Identify which cell holds the provided text, then report its (X, Y) central coordinate. 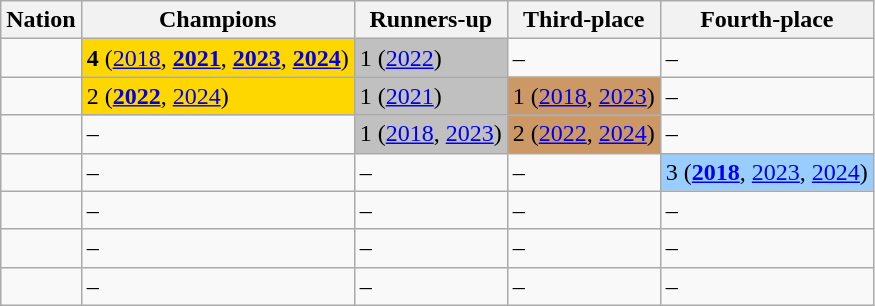
Third-place (584, 20)
1 (2022) (430, 58)
3 (2018, 2023, 2024) (766, 172)
4 (2018, 2021, 2023, 2024) (218, 58)
Champions (218, 20)
Runners-up (430, 20)
Nation (41, 20)
1 (2021) (430, 96)
Fourth-place (766, 20)
